Return the [x, y] coordinate for the center point of the cell that contains the specified text.  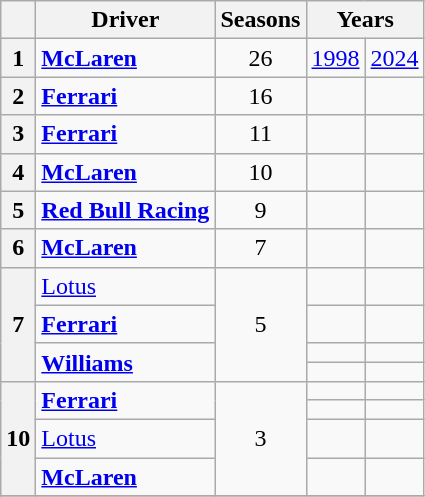
1998 [336, 58]
9 [260, 210]
Seasons [260, 20]
11 [260, 134]
2024 [394, 58]
16 [260, 96]
Williams [126, 362]
26 [260, 58]
4 [18, 172]
2 [18, 96]
Years [365, 20]
6 [18, 248]
Driver [126, 20]
1 [18, 58]
Red Bull Racing [126, 210]
